Output the (x, y) coordinate of the center of the cell containing the given text.  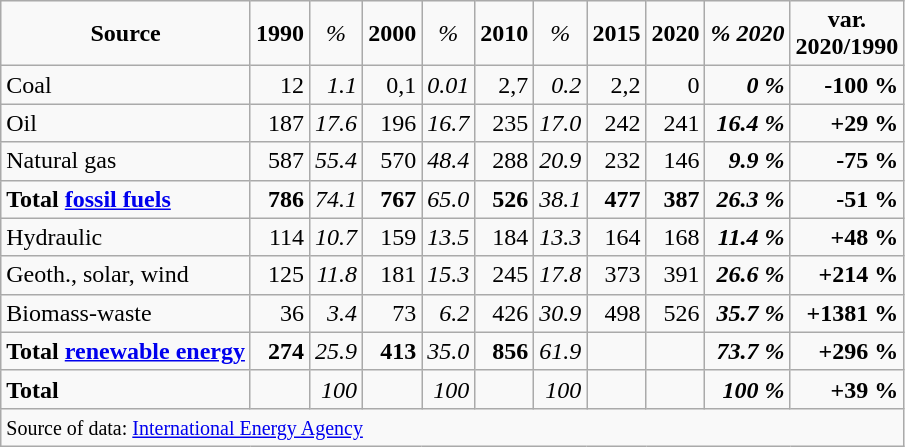
Natural gas (126, 161)
73.7 % (748, 351)
767 (392, 199)
Hydraulic (126, 237)
184 (504, 237)
61.9 (560, 351)
3.4 (336, 313)
+296 % (847, 351)
11.8 (336, 275)
-75 % (847, 161)
2,7 (504, 85)
Total (126, 389)
1990 (280, 34)
245 (504, 275)
+39 % (847, 389)
12 (280, 85)
1.1 (336, 85)
232 (616, 161)
-51 % (847, 199)
9.9 % (748, 161)
570 (392, 161)
+214 % (847, 275)
2015 (616, 34)
114 (280, 237)
38.1 (560, 199)
426 (504, 313)
74.1 (336, 199)
235 (504, 123)
55.4 (336, 161)
187 (280, 123)
11.4 % (748, 237)
Coal (126, 85)
241 (676, 123)
13.3 (560, 237)
6.2 (448, 313)
Source of data: International Energy Agency (452, 427)
159 (392, 237)
0.2 (560, 85)
26.3 % (748, 199)
Total renewable energy (126, 351)
17.6 (336, 123)
587 (280, 161)
35.0 (448, 351)
856 (504, 351)
498 (616, 313)
+1381 % (847, 313)
125 (280, 275)
15.3 (448, 275)
+29 % (847, 123)
391 (676, 275)
Geoth., solar, wind (126, 275)
Biomass-waste (126, 313)
168 (676, 237)
477 (616, 199)
196 (392, 123)
413 (392, 351)
288 (504, 161)
0 % (748, 85)
20.9 (560, 161)
+48 % (847, 237)
% 2020 (748, 34)
26.6 % (748, 275)
-100 % (847, 85)
242 (616, 123)
2000 (392, 34)
2,2 (616, 85)
var.2020/1990 (847, 34)
25.9 (336, 351)
373 (616, 275)
65.0 (448, 199)
17.0 (560, 123)
73 (392, 313)
387 (676, 199)
146 (676, 161)
0.01 (448, 85)
Total fossil fuels (126, 199)
274 (280, 351)
17.8 (560, 275)
36 (280, 313)
Oil (126, 123)
100 % (748, 389)
164 (616, 237)
2020 (676, 34)
2010 (504, 34)
48.4 (448, 161)
13.5 (448, 237)
16.4 % (748, 123)
16.7 (448, 123)
181 (392, 275)
786 (280, 199)
Source (126, 34)
35.7 % (748, 313)
0,1 (392, 85)
30.9 (560, 313)
10.7 (336, 237)
0 (676, 85)
